Scan for the cell matching the given text and deliver its [x, y] coordinate at center. 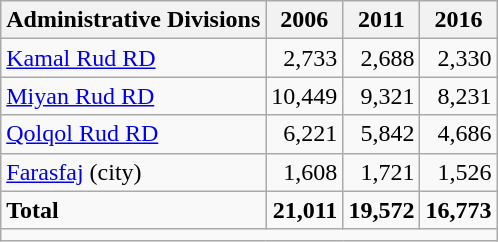
16,773 [458, 210]
1,721 [382, 172]
Miyan Rud RD [134, 96]
1,526 [458, 172]
Farasfaj (city) [134, 172]
8,231 [458, 96]
9,321 [382, 96]
6,221 [304, 134]
2006 [304, 20]
2,688 [382, 58]
Total [134, 210]
10,449 [304, 96]
21,011 [304, 210]
19,572 [382, 210]
2011 [382, 20]
Administrative Divisions [134, 20]
Qolqol Rud RD [134, 134]
2016 [458, 20]
Kamal Rud RD [134, 58]
5,842 [382, 134]
2,330 [458, 58]
4,686 [458, 134]
2,733 [304, 58]
1,608 [304, 172]
